Capture the cell that displays the provided text and extract its (X, Y) central coordinate. 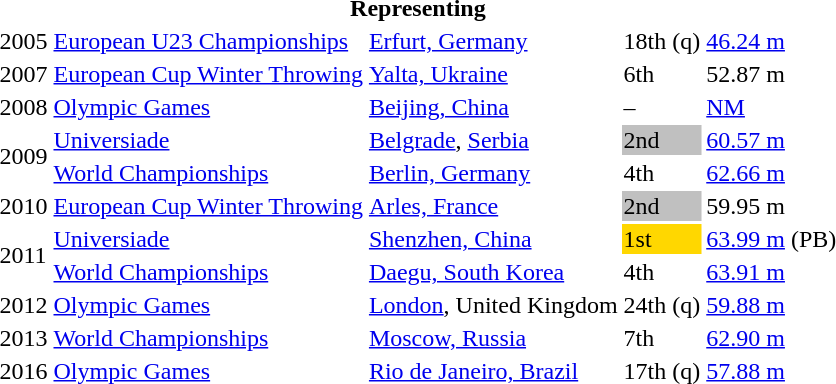
Daegu, South Korea (493, 272)
– (662, 107)
Erfurt, Germany (493, 41)
Arles, France (493, 206)
18th (q) (662, 41)
Belgrade, Serbia (493, 140)
Berlin, Germany (493, 173)
European U23 Championships (208, 41)
Shenzhen, China (493, 239)
6th (662, 74)
1st (662, 239)
Yalta, Ukraine (493, 74)
24th (q) (662, 305)
London, United Kingdom (493, 305)
7th (662, 338)
Beijing, China (493, 107)
Moscow, Russia (493, 338)
